For the text-containing cell, return its midpoint in [x, y] coordinate format. 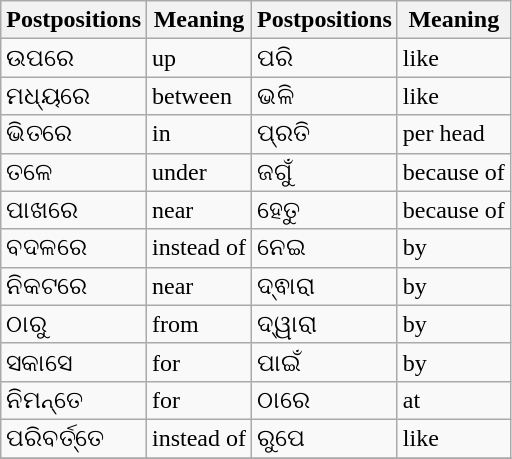
ଦ୍ଵାରା [325, 286]
between [200, 96]
under [200, 172]
ପ୍ରତି [325, 134]
ଭିତରେ [74, 134]
ହେତୁ [325, 210]
ପରି [325, 58]
up [200, 58]
at [454, 400]
ରୁପେ [325, 438]
per head [454, 134]
ତଳେ [74, 172]
ନିମନ୍ତେ [74, 400]
ଠାରେ [325, 400]
ଉପରେ [74, 58]
ଜଗୁଁ [325, 172]
ଦ୍ୱାରା [325, 324]
ନେଇ [325, 248]
ନିକଟରେ [74, 286]
in [200, 134]
ଠାରୁ [74, 324]
from [200, 324]
ସକାସେ [74, 362]
ମଧ୍ୟରେ [74, 96]
ଭଳି [325, 96]
ପାଖରେ [74, 210]
ପାଇଁ [325, 362]
ବଦଳରେ [74, 248]
ପରିବର୍ତ୍ତେ [74, 438]
